For the text-containing cell, return its midpoint in [x, y] coordinate format. 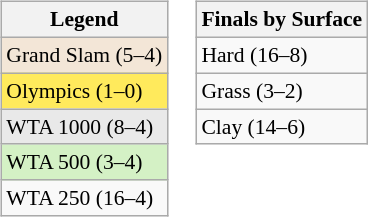
Olympics (1–0) [84, 91]
Grass (3–2) [282, 91]
Clay (14–6) [282, 127]
Legend [84, 20]
Grand Slam (5–4) [84, 55]
WTA 1000 (8–4) [84, 127]
Finals by Surface [282, 20]
WTA 250 (16–4) [84, 198]
WTA 500 (3–4) [84, 162]
Hard (16–8) [282, 55]
